Detect which cell encompasses the target text, then output its [x, y] center coordinate. 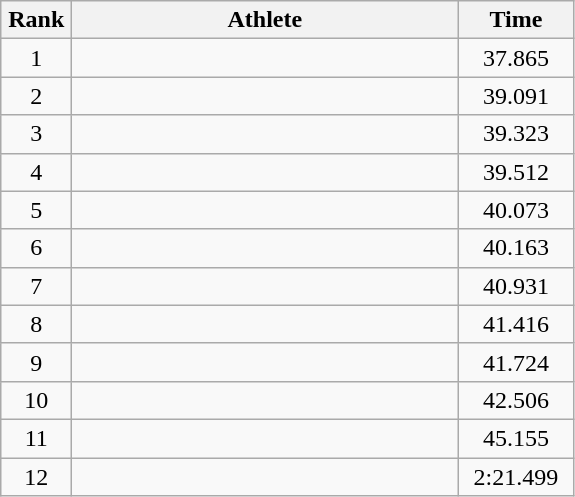
4 [36, 172]
6 [36, 248]
5 [36, 210]
37.865 [516, 58]
2 [36, 96]
2:21.499 [516, 477]
40.163 [516, 248]
39.323 [516, 134]
9 [36, 362]
39.512 [516, 172]
10 [36, 400]
11 [36, 438]
3 [36, 134]
45.155 [516, 438]
41.724 [516, 362]
39.091 [516, 96]
7 [36, 286]
40.931 [516, 286]
8 [36, 324]
42.506 [516, 400]
Time [516, 20]
40.073 [516, 210]
Athlete [265, 20]
12 [36, 477]
41.416 [516, 324]
1 [36, 58]
Rank [36, 20]
